Identify which cell holds the provided text, then report its (x, y) central coordinate. 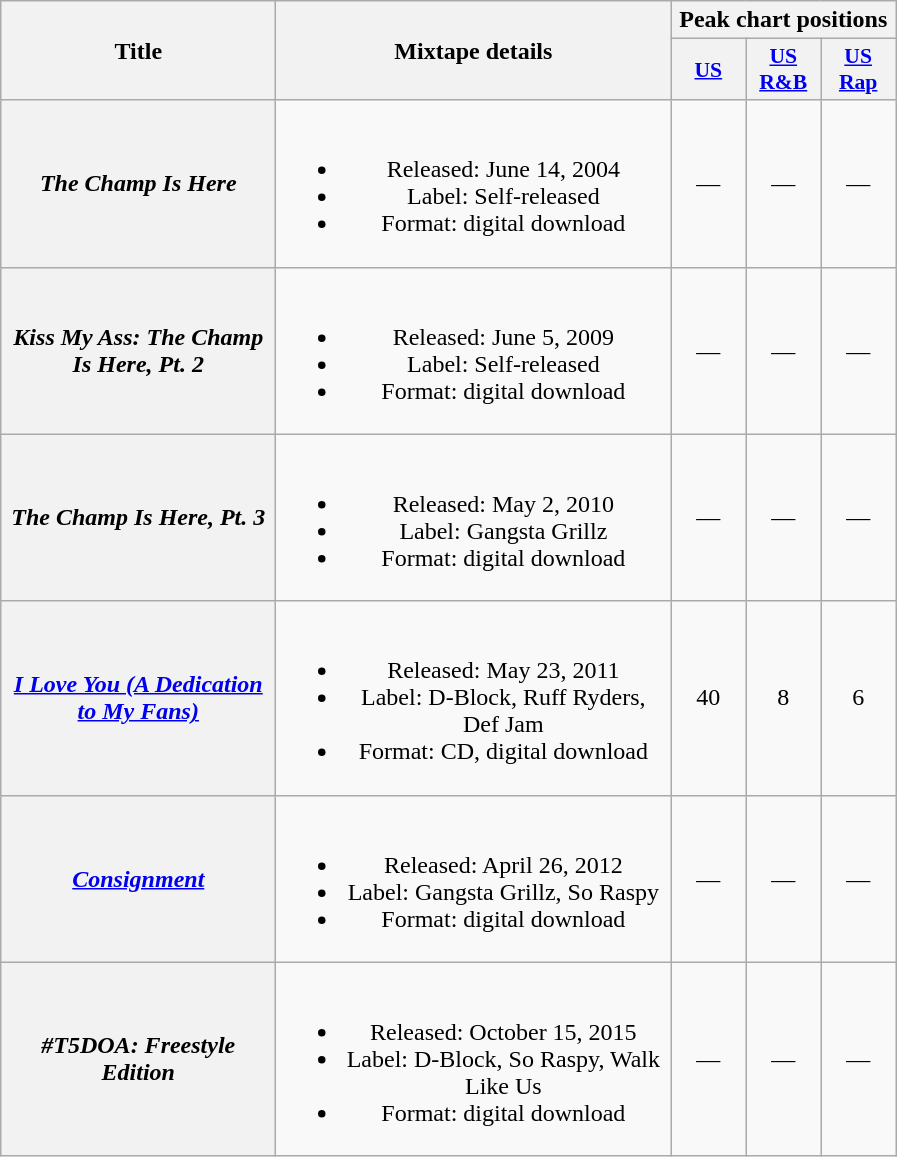
Title (138, 50)
#T5DOA: Freestyle Edition (138, 1059)
Peak chart positions (784, 20)
Released: April 26, 2012Label: Gangsta Grillz, So RaspyFormat: digital download (474, 878)
US (708, 70)
Released: June 14, 2004Label: Self-releasedFormat: digital download (474, 184)
40 (708, 698)
I Love You (A Dedication to My Fans) (138, 698)
6 (858, 698)
Released: May 23, 2011Label: D-Block, Ruff Ryders, Def JamFormat: CD, digital download (474, 698)
8 (784, 698)
Released: June 5, 2009Label: Self-releasedFormat: digital download (474, 350)
USR&B (784, 70)
USRap (858, 70)
Mixtape details (474, 50)
The Champ Is Here, Pt. 3 (138, 518)
Released: October 15, 2015Label: D-Block, So Raspy, Walk Like UsFormat: digital download (474, 1059)
The Champ Is Here (138, 184)
Released: May 2, 2010Label: Gangsta GrillzFormat: digital download (474, 518)
Kiss My Ass: The Champ Is Here, Pt. 2 (138, 350)
Consignment (138, 878)
